Detect which cell encompasses the target text, then output its (x, y) center coordinate. 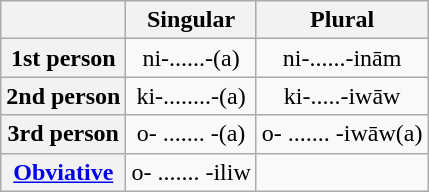
ki-........-(a) (191, 96)
o- ....... -iliw (191, 172)
3rd person (64, 134)
ni-......-(a) (191, 58)
2nd person (64, 96)
Plural (342, 20)
ni-......-inām (342, 58)
o- ....... -(a) (191, 134)
1st person (64, 58)
ki-.....-iwāw (342, 96)
Obviative (64, 172)
Singular (191, 20)
o- ....... -iwāw(a) (342, 134)
